Output the [X, Y] coordinate of the center of the cell containing the given text.  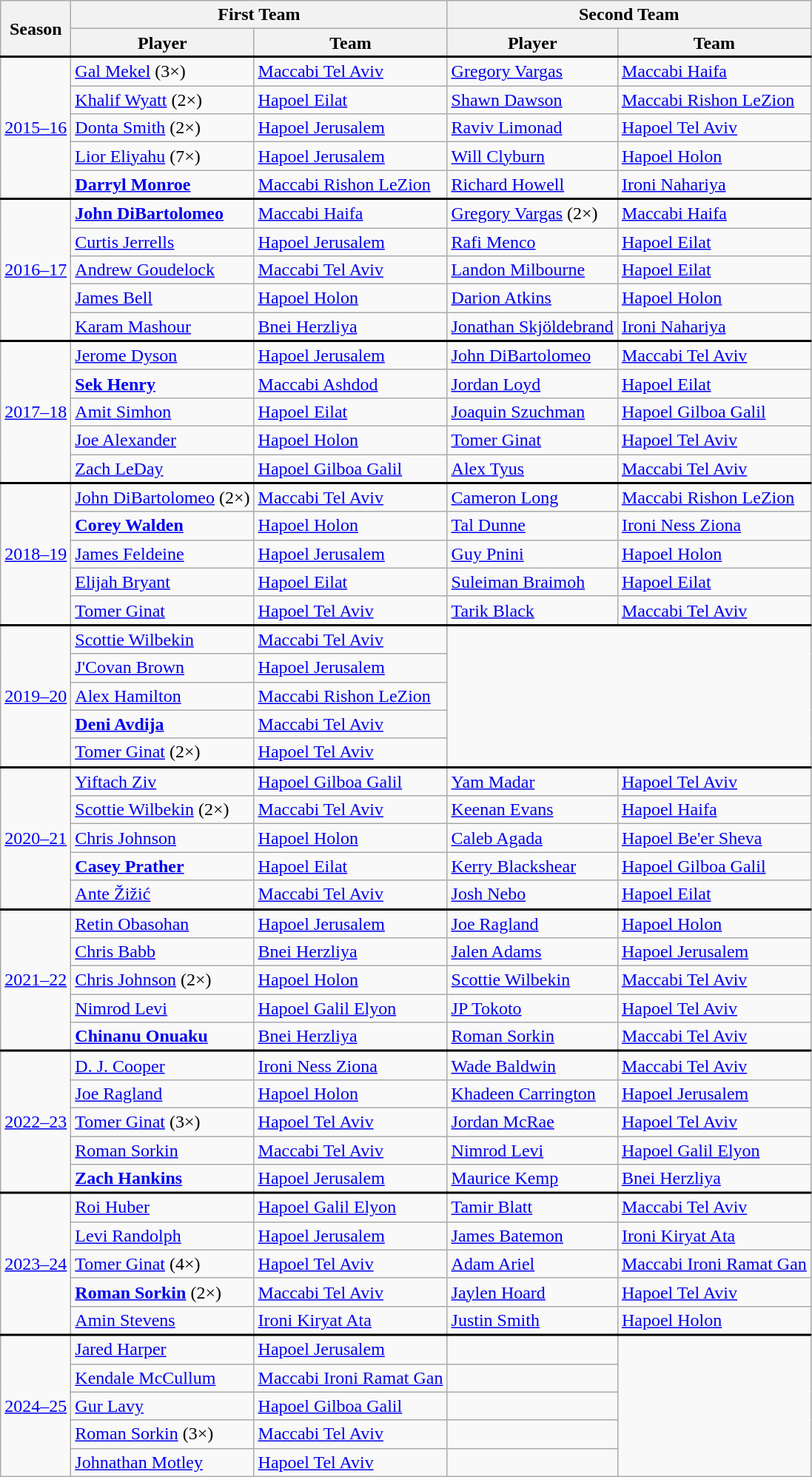
Donta Smith (2×) [163, 128]
2018–19 [36, 554]
Ante Žižić [163, 894]
James Bell [163, 298]
Jalen Adams [532, 952]
Tamir Blatt [532, 1207]
Lior Eliyahu (7×) [163, 156]
Roman Sorkin (2×) [163, 1292]
Yiftach Ziv [163, 782]
Raviv Limonad [532, 128]
Corey Walden [163, 526]
Justin Smith [532, 1321]
Chris Johnson [163, 838]
Roman Sorkin (3×) [163, 1434]
Yam Madar [532, 782]
2024–25 [36, 1405]
2023–24 [36, 1264]
Chinanu Onuaku [163, 1036]
Sek Henry [163, 384]
Rafi Menco [532, 242]
Amit Simhon [163, 412]
D. J. Cooper [163, 1066]
2022–23 [36, 1122]
Second Team [629, 15]
Amin Stevens [163, 1321]
Josh Nebo [532, 894]
Maurice Kemp [532, 1179]
Keenan Evans [532, 810]
Elijah Bryant [163, 582]
Roi Huber [163, 1207]
Hapoel Haifa [714, 810]
First Team [259, 15]
Joaquin Szuchman [532, 412]
Darryl Monroe [163, 185]
Deni Avdija [163, 724]
Jordan McRae [532, 1122]
JP Tokoto [532, 1008]
2021–22 [36, 980]
Alex Hamilton [163, 696]
Tal Dunne [532, 526]
Gal Mekel (3×) [163, 71]
Curtis Jerrells [163, 242]
Shawn Dawson [532, 100]
Tomer Ginat (2×) [163, 752]
Adam Ariel [532, 1264]
Landon Milbourne [532, 270]
Tomer Ginat (3×) [163, 1122]
2015–16 [36, 128]
Cameron Long [532, 498]
Chris Babb [163, 952]
Kendale McCullum [163, 1378]
Season [36, 29]
Retin Obasohan [163, 924]
Tarik Black [532, 610]
Scottie Wilbekin (2×) [163, 810]
James Batemon [532, 1236]
Richard Howell [532, 185]
Tomer Ginat (4×) [163, 1264]
Gur Lavy [163, 1406]
2016–17 [36, 270]
Darion Atkins [532, 298]
2017–18 [36, 412]
Maccabi Ashdod [351, 384]
James Feldeine [163, 554]
Will Clyburn [532, 156]
Hapoel Be'er Sheva [714, 838]
Chris Johnson (2×) [163, 980]
Jared Harper [163, 1349]
Jaylen Hoard [532, 1292]
Kerry Blackshear [532, 866]
Guy Pnini [532, 554]
2019–20 [36, 696]
Jordan Loyd [532, 384]
Andrew Goudelock [163, 270]
Gregory Vargas (2×) [532, 213]
Khalif Wyatt (2×) [163, 100]
Khadeen Carrington [532, 1093]
2020–21 [36, 838]
Wade Baldwin [532, 1066]
Zach Hankins [163, 1179]
Caleb Agada [532, 838]
Zach LeDay [163, 469]
Alex Tyus [532, 469]
Jonathan Skjöldebrand [532, 327]
John DiBartolomeo (2×) [163, 498]
Levi Randolph [163, 1236]
Johnathan Motley [163, 1462]
Suleiman Braimoh [532, 582]
Casey Prather [163, 866]
Gregory Vargas [532, 71]
J'Covan Brown [163, 668]
Karam Mashour [163, 327]
Jerome Dyson [163, 355]
Joe Alexander [163, 440]
